Detect which cell encompasses the target text, then output its (x, y) center coordinate. 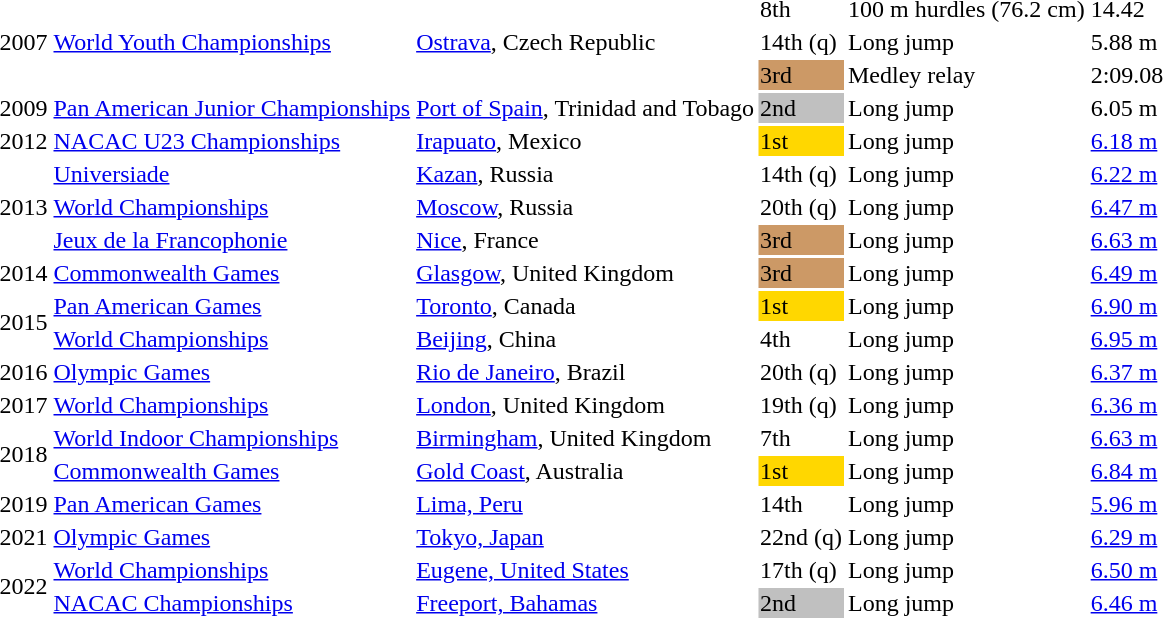
Gold Coast, Australia (586, 471)
Kazan, Russia (586, 174)
Jeux de la Francophonie (232, 240)
Port of Spain, Trinidad and Tobago (586, 108)
Birmingham, United Kingdom (586, 438)
Universiade (232, 174)
4th (802, 339)
Moscow, Russia (586, 207)
19th (q) (802, 405)
Beijing, China (586, 339)
Irapuato, Mexico (586, 141)
22nd (q) (802, 537)
World Indoor Championships (232, 438)
NACAC Championships (232, 603)
14th (802, 504)
Rio de Janeiro, Brazil (586, 372)
Tokyo, Japan (586, 537)
Glasgow, United Kingdom (586, 273)
7th (802, 438)
Lima, Peru (586, 504)
Eugene, United States (586, 570)
Pan American Junior Championships (232, 108)
17th (q) (802, 570)
Medley relay (967, 75)
Freeport, Bahamas (586, 603)
NACAC U23 Championships (232, 141)
Nice, France (586, 240)
Toronto, Canada (586, 306)
London, United Kingdom (586, 405)
